Capture the cell that displays the provided text and extract its [X, Y] central coordinate. 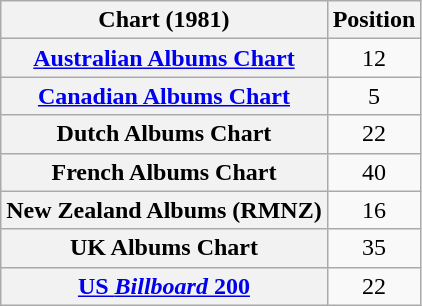
Position [374, 20]
16 [374, 210]
French Albums Chart [164, 172]
Australian Albums Chart [164, 58]
40 [374, 172]
35 [374, 248]
Chart (1981) [164, 20]
12 [374, 58]
UK Albums Chart [164, 248]
US Billboard 200 [164, 286]
5 [374, 96]
New Zealand Albums (RMNZ) [164, 210]
Canadian Albums Chart [164, 96]
Dutch Albums Chart [164, 134]
